Scan for the cell matching the given text and deliver its [X, Y] coordinate at center. 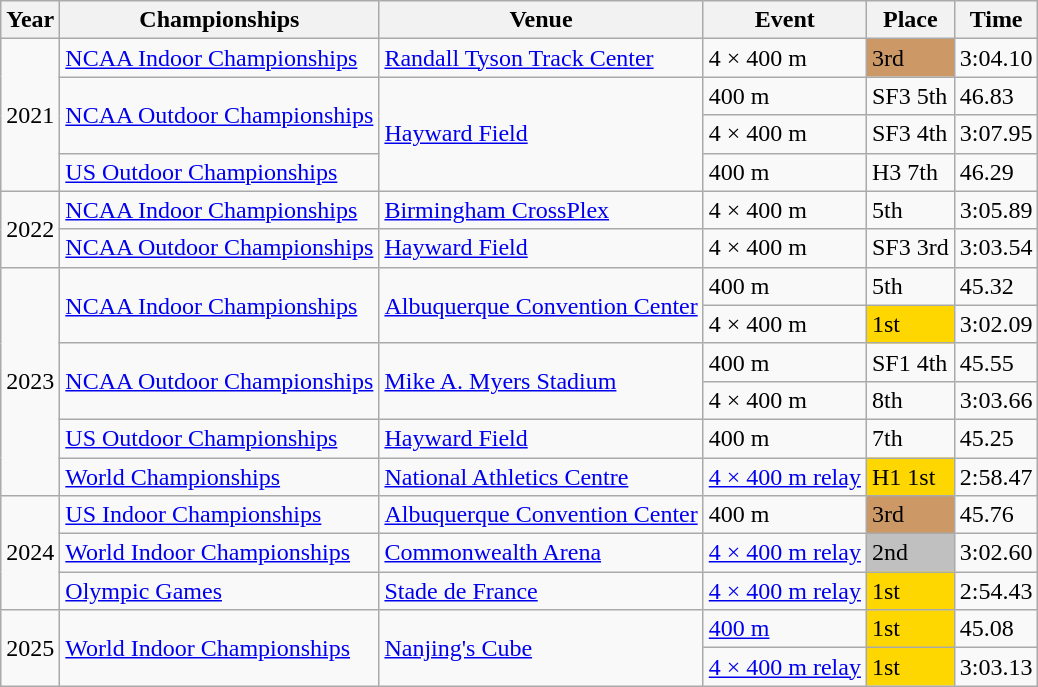
2024 [30, 553]
Mike A. Myers Stadium [541, 381]
SF1 4th [910, 362]
2021 [30, 115]
45.32 [996, 286]
2022 [30, 229]
2:58.47 [996, 477]
7th [910, 438]
45.55 [996, 362]
US Indoor Championships [220, 515]
45.76 [996, 515]
H3 7th [910, 172]
46.83 [996, 96]
2023 [30, 381]
Venue [541, 20]
3:03.54 [996, 248]
45.08 [996, 629]
Championships [220, 20]
National Athletics Centre [541, 477]
Year [30, 20]
SF3 3rd [910, 248]
2025 [30, 648]
Time [996, 20]
Place [910, 20]
3:02.60 [996, 553]
8th [910, 400]
SF3 5th [910, 96]
H1 1st [910, 477]
SF3 4th [910, 134]
Stade de France [541, 591]
Nanjing's Cube [541, 648]
3:05.89 [996, 210]
3:07.95 [996, 134]
45.25 [996, 438]
2:54.43 [996, 591]
World Championships [220, 477]
Randall Tyson Track Center [541, 58]
2nd [910, 553]
3:02.09 [996, 324]
Commonwealth Arena [541, 553]
Event [784, 20]
Olympic Games [220, 591]
46.29 [996, 172]
3:03.13 [996, 667]
3:03.66 [996, 400]
3:04.10 [996, 58]
Birmingham CrossPlex [541, 210]
